Capture the cell that displays the provided text and extract its (x, y) central coordinate. 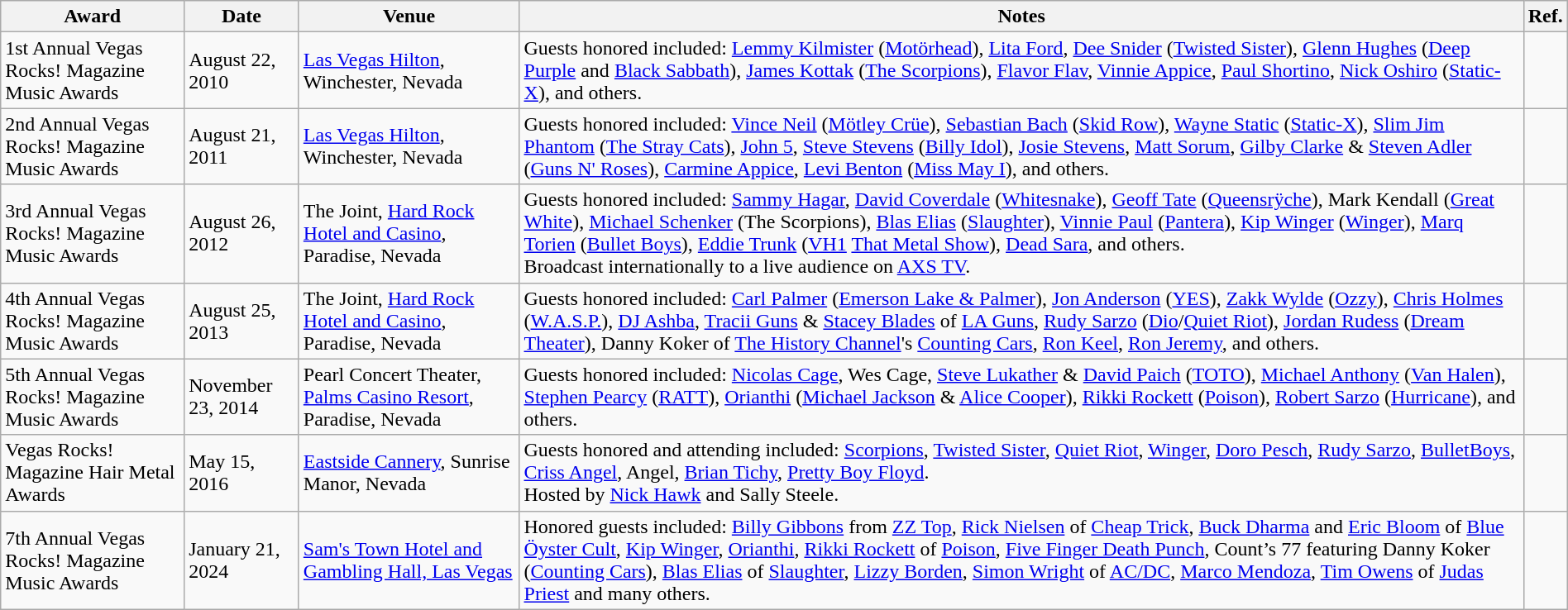
May 15, 2016 (241, 473)
Date (241, 17)
Eastside Cannery, Sunrise Manor, Nevada (409, 473)
August 26, 2012 (241, 233)
Venue (409, 17)
Vegas Rocks! Magazine Hair Metal Awards (93, 473)
Notes (1021, 17)
2nd Annual Vegas Rocks! Magazine Music Awards (93, 146)
Pearl Concert Theater, Palms Casino Resort, Paradise, Nevada (409, 397)
August 22, 2010 (241, 70)
August 21, 2011 (241, 146)
5th Annual Vegas Rocks! Magazine Music Awards (93, 397)
Sam's Town Hotel and Gambling Hall, Las Vegas (409, 560)
4th Annual Vegas Rocks! Magazine Music Awards (93, 321)
7th Annual Vegas Rocks! Magazine Music Awards (93, 560)
November 23, 2014 (241, 397)
3rd Annual Vegas Rocks! Magazine Music Awards (93, 233)
Award (93, 17)
Ref. (1545, 17)
January 21, 2024 (241, 560)
1st Annual Vegas Rocks! Magazine Music Awards (93, 70)
August 25, 2013 (241, 321)
